Determine the [X, Y] coordinate at the center of the cell enclosing the given text.  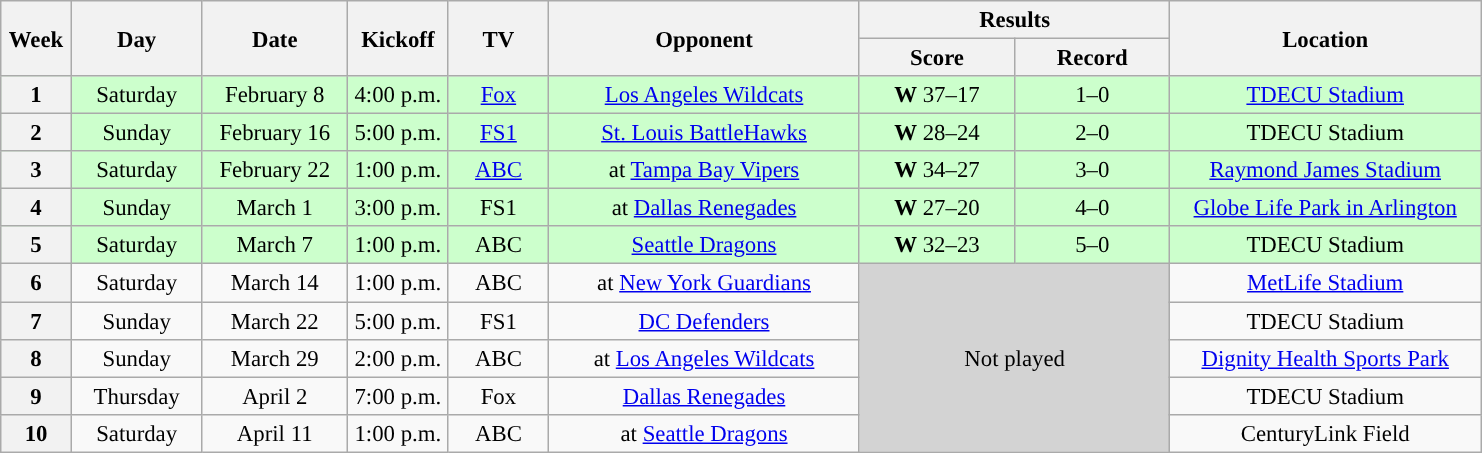
Day [136, 38]
March 29 [275, 358]
5–0 [1092, 245]
7 [36, 321]
at Seattle Dragons [704, 433]
3–0 [1092, 170]
Week [36, 38]
February 22 [275, 170]
CenturyLink Field [1326, 433]
Dallas Renegades [704, 396]
Results [1014, 20]
Dignity Health Sports Park [1326, 358]
MetLife Stadium [1326, 283]
Raymond James Stadium [1326, 170]
10 [36, 433]
March 14 [275, 283]
Los Angeles Wildcats [704, 95]
W 34–27 [936, 170]
W 32–23 [936, 245]
Opponent [704, 38]
at Los Angeles Wildcats [704, 358]
TV [498, 38]
Location [1326, 38]
Score [936, 58]
Seattle Dragons [704, 245]
February 8 [275, 95]
8 [36, 358]
at New York Guardians [704, 283]
3:00 p.m. [398, 208]
2 [36, 133]
March 7 [275, 245]
April 11 [275, 433]
W 28–24 [936, 133]
March 22 [275, 321]
W 27–20 [936, 208]
April 2 [275, 396]
Date [275, 38]
at Tampa Bay Vipers [704, 170]
4 [36, 208]
9 [36, 396]
2–0 [1092, 133]
St. Louis BattleHawks [704, 133]
Globe Life Park in Arlington [1326, 208]
3 [36, 170]
1 [36, 95]
DC Defenders [704, 321]
February 16 [275, 133]
5 [36, 245]
2:00 p.m. [398, 358]
at Dallas Renegades [704, 208]
6 [36, 283]
W 37–17 [936, 95]
4–0 [1092, 208]
4:00 p.m. [398, 95]
1–0 [1092, 95]
Record [1092, 58]
March 1 [275, 208]
7:00 p.m. [398, 396]
Kickoff [398, 38]
Not played [1014, 358]
Thursday [136, 396]
